For the text-containing cell, return its midpoint in [x, y] coordinate format. 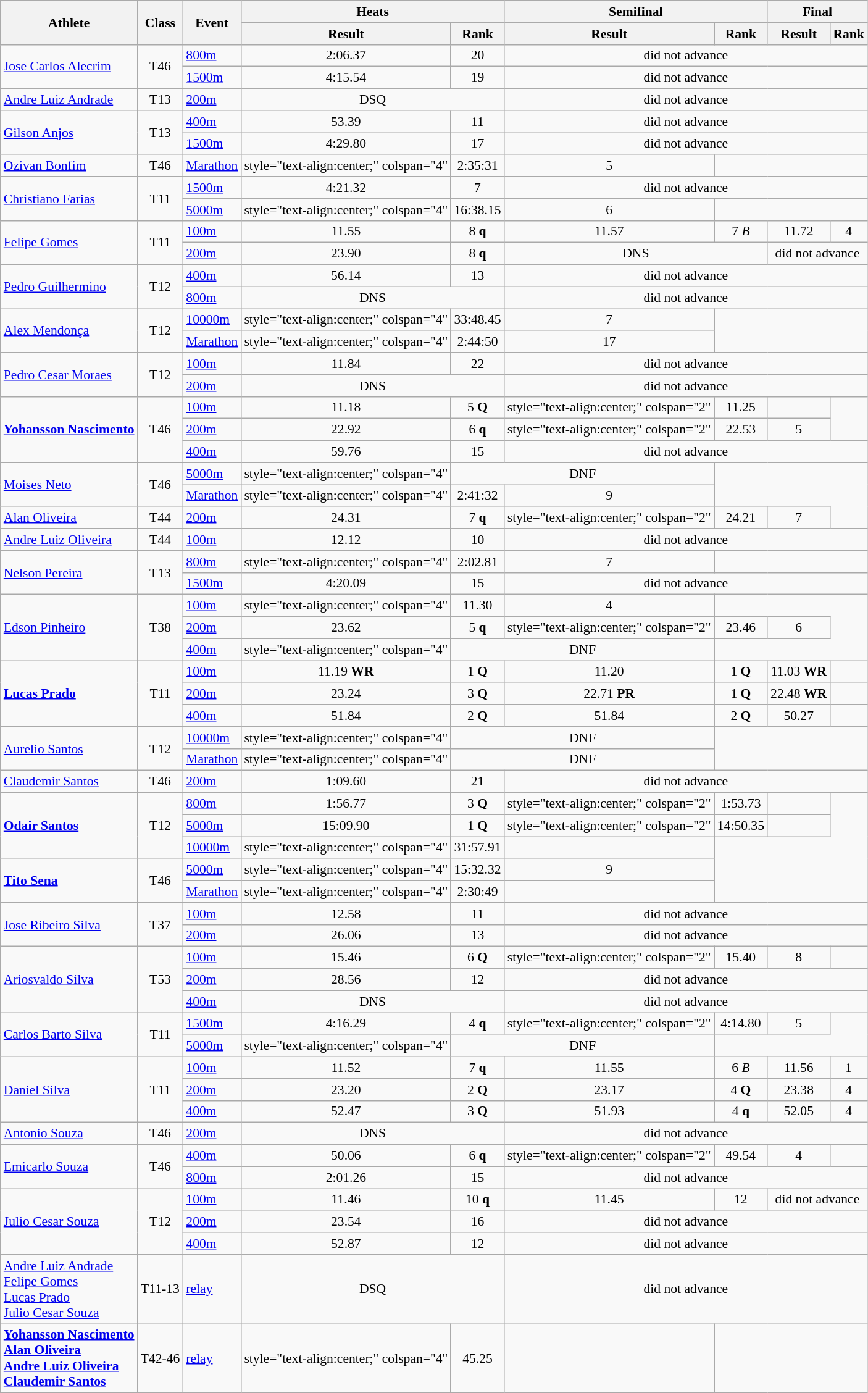
52.87 [346, 1244]
23.54 [346, 1222]
Felipe Gomes [69, 242]
16:38.15 [477, 210]
22.48 WR [799, 694]
10 [477, 540]
Gilson Anjos [69, 132]
Yohansson Nascimento [69, 430]
6 Q [477, 958]
22.53 [741, 430]
4:29.80 [346, 144]
12.12 [346, 540]
Nelson Pereira [69, 573]
Edson Pinheiro [69, 627]
11.18 [346, 408]
Andre Luiz Andrade Felipe Gomes Lucas Prado Julio Cesar Souza [69, 1289]
T37 [161, 925]
Lucas Prado [69, 694]
Christiano Farias [69, 199]
11.45 [609, 1200]
1:09.60 [346, 782]
8 [799, 958]
4:14.80 [741, 1024]
53.39 [346, 122]
16 [477, 1222]
33:48.45 [477, 320]
52.05 [799, 1111]
11.57 [609, 232]
23.24 [346, 694]
Odair Santos [69, 826]
22.92 [346, 430]
20 [477, 56]
11.20 [609, 672]
Ariosvaldo Silva [69, 979]
50.27 [799, 716]
11.46 [346, 1200]
24.21 [741, 518]
T53 [161, 979]
23.46 [741, 628]
Antonio Souza [69, 1134]
T38 [161, 627]
49.54 [741, 1156]
26.06 [346, 935]
T42-46 [161, 1358]
52.47 [346, 1111]
Semifinal [636, 12]
1:56.77 [346, 804]
23.17 [609, 1090]
Tito Sena [69, 881]
2:01.26 [346, 1178]
23.38 [799, 1090]
Julio Cesar Souza [69, 1221]
Event [212, 22]
4 Q [741, 1090]
Athlete [69, 22]
31:57.91 [477, 848]
4:15.54 [346, 78]
11.52 [346, 1068]
59.76 [346, 452]
15:32.32 [477, 870]
T11-13 [161, 1289]
2:35:31 [477, 166]
Jose Carlos Alecrim [69, 67]
1:53.73 [741, 804]
11.19 WR [346, 672]
Alex Mendonça [69, 331]
11.25 [741, 408]
Carlos Barto Silva [69, 1035]
Claudemir Santos [69, 782]
4:21.32 [346, 188]
45.25 [477, 1358]
12.58 [346, 914]
Pedro Guilhermino [69, 287]
Moises Neto [69, 484]
Emicarlo Souza [69, 1167]
Aurelio Santos [69, 748]
1 [848, 1068]
2:02.81 [477, 562]
Yohansson Nascimento Alan Oliveira Andre Luiz Oliveira Claudemir Santos [69, 1358]
5 q [477, 628]
Alan Oliveira [69, 518]
Daniel Silva [69, 1089]
50.06 [346, 1156]
2:06.37 [346, 56]
15.46 [346, 958]
Andre Luiz Oliveira [69, 540]
4:20.09 [346, 584]
21 [477, 782]
11.30 [477, 606]
Final [817, 12]
15.40 [741, 958]
19 [477, 78]
2:41:32 [477, 496]
Ozivan Bonfim [69, 166]
56.14 [346, 276]
22.71 PR [609, 694]
Andre Luiz Andrade [69, 100]
Pedro Cesar Moraes [69, 374]
24.31 [346, 518]
15:09.90 [346, 826]
2:30:49 [477, 892]
5 Q [477, 408]
23.90 [346, 254]
23.62 [346, 628]
11.72 [799, 232]
4:16.29 [346, 1024]
51.93 [609, 1111]
11.84 [346, 364]
7 B [741, 232]
10 q [477, 1200]
Class [161, 22]
2:44:50 [477, 342]
11.03 WR [799, 672]
22 [477, 364]
23.20 [346, 1090]
14:50.35 [741, 826]
28.56 [346, 980]
Heats [372, 12]
Jose Ribeiro Silva [69, 925]
11.56 [799, 1068]
6 B [741, 1068]
